Locate the cell with the specified text and output its [X, Y] center coordinate. 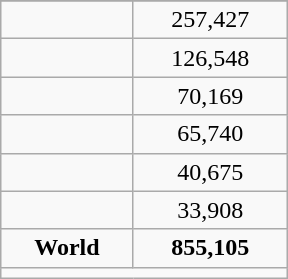
70,169 [210, 96]
855,105 [210, 248]
40,675 [210, 172]
65,740 [210, 134]
257,427 [210, 20]
126,548 [210, 58]
World [67, 248]
33,908 [210, 210]
